Scan for the cell matching the given text and deliver its [x, y] coordinate at center. 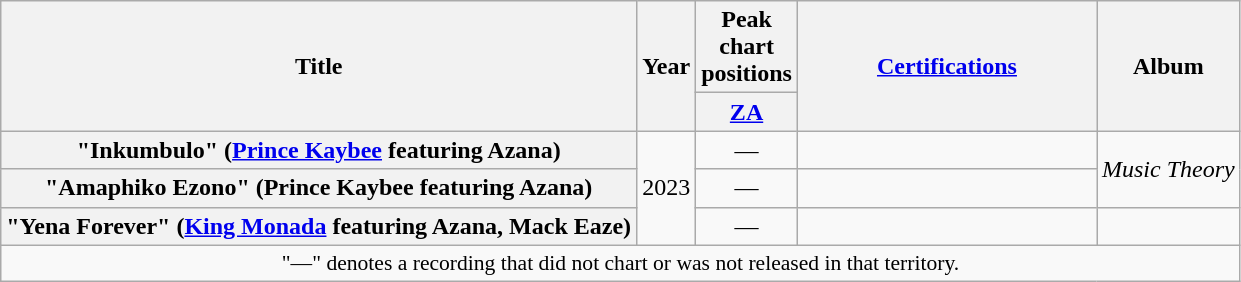
Music Theory [1168, 169]
Title [319, 66]
"—" denotes a recording that did not chart or was not released in that territory. [620, 263]
ZA [747, 112]
"Yena Forever" (King Monada featuring Azana, Mack Eaze) [319, 226]
"Amaphiko Ezono" (Prince Kaybee featuring Azana) [319, 188]
Peak chart positions [747, 47]
Album [1168, 66]
Year [666, 66]
Certifications [946, 66]
"Inkumbulo" (Prince Kaybee featuring Azana) [319, 150]
2023 [666, 188]
